Extract the (x, y) coordinate from the center of the cell holding the provided text.  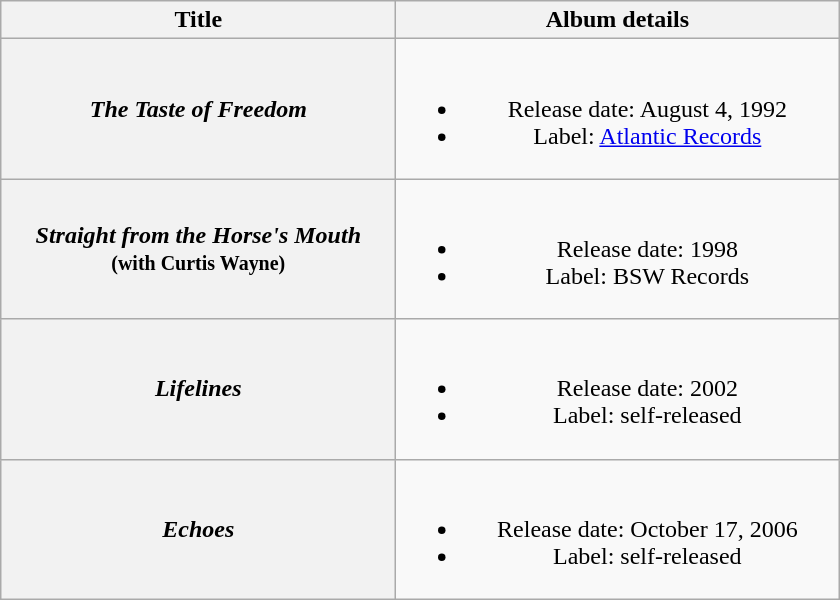
Album details (618, 20)
The Taste of Freedom (198, 109)
Echoes (198, 529)
Straight from the Horse's Mouth(with Curtis Wayne) (198, 249)
Release date: August 4, 1992Label: Atlantic Records (618, 109)
Release date: 1998Label: BSW Records (618, 249)
Release date: October 17, 2006Label: self-released (618, 529)
Lifelines (198, 389)
Title (198, 20)
Release date: 2002Label: self-released (618, 389)
